Search for the cell housing the specified text and yield its [x, y] center coordinate. 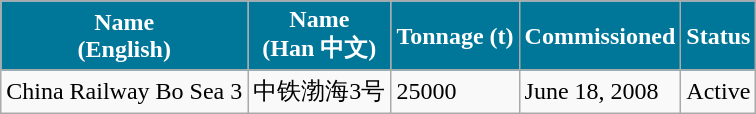
China Railway Bo Sea 3 [124, 92]
June 18, 2008 [600, 92]
中铁渤海3号 [320, 92]
Tonnage (t) [455, 36]
Name(Han 中文) [320, 36]
Active [718, 92]
Commissioned [600, 36]
Name(English) [124, 36]
Status [718, 36]
25000 [455, 92]
